Extract the [X, Y] coordinate from the center of the cell holding the provided text.  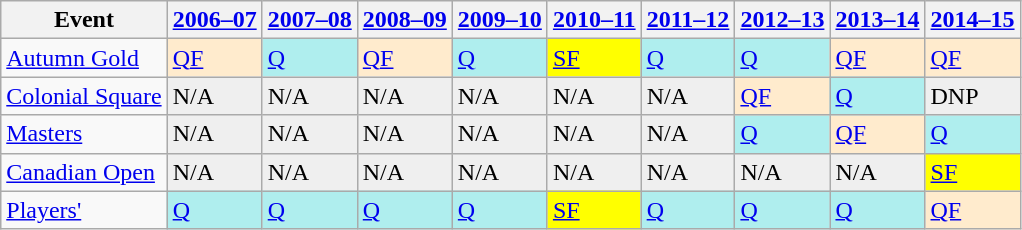
2013–14 [878, 20]
Canadian Open [84, 172]
DNP [972, 96]
2014–15 [972, 20]
2006–07 [214, 20]
2011–12 [688, 20]
2007–08 [310, 20]
Event [84, 20]
Players' [84, 210]
Colonial Square [84, 96]
2010–11 [594, 20]
Autumn Gold [84, 58]
2008–09 [404, 20]
Masters [84, 134]
2012–13 [782, 20]
2009–10 [500, 20]
